Provide the (x, y) coordinate of the cell's center where the given text is located.  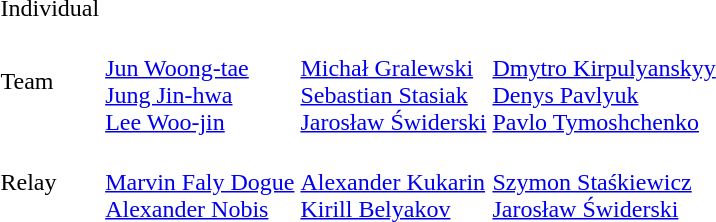
Michał GralewskiSebastian StasiakJarosław Świderski (394, 82)
Jun Woong-taeJung Jin-hwaLee Woo-jin (200, 82)
